Locate the cell with the specified text and output its [x, y] center coordinate. 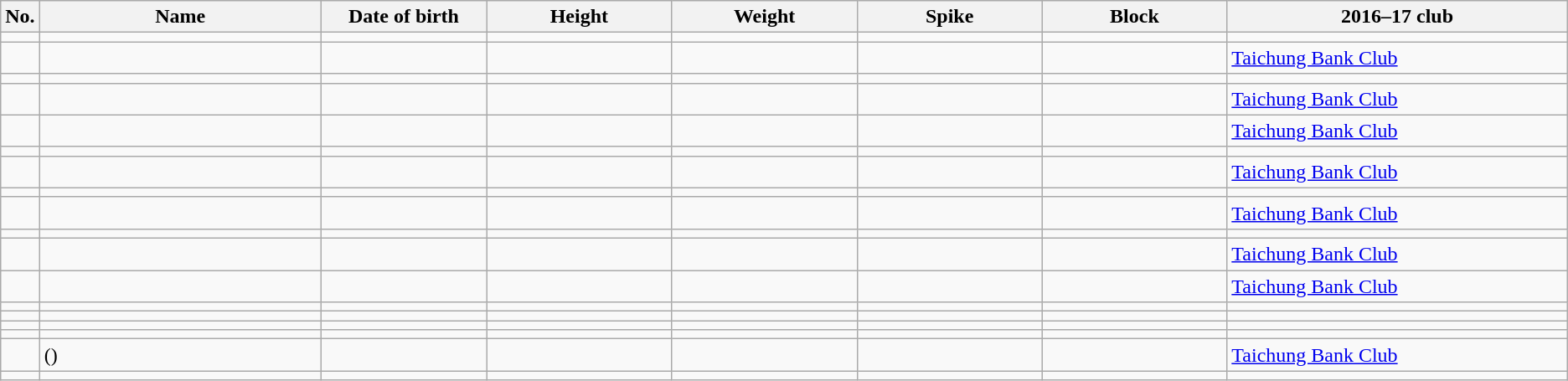
No. [20, 17]
2016–17 club [1397, 17]
Weight [764, 17]
Date of birth [404, 17]
Spike [950, 17]
Name [180, 17]
Block [1134, 17]
() [180, 355]
Height [580, 17]
